Provide the [x, y] coordinate of the cell's center where the given text is located.  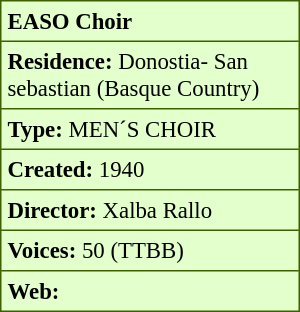
Voices: 50 (TTBB) [150, 250]
Type: MEN´S CHOIR [150, 129]
EASO Choir [150, 21]
Residence: Donostia- San sebastian (Basque Country) [150, 75]
Web: [150, 291]
Director: Xalba Rallo [150, 210]
Created: 1940 [150, 169]
